From the cell containing the given text, extract its center point as [X, Y] coordinate. 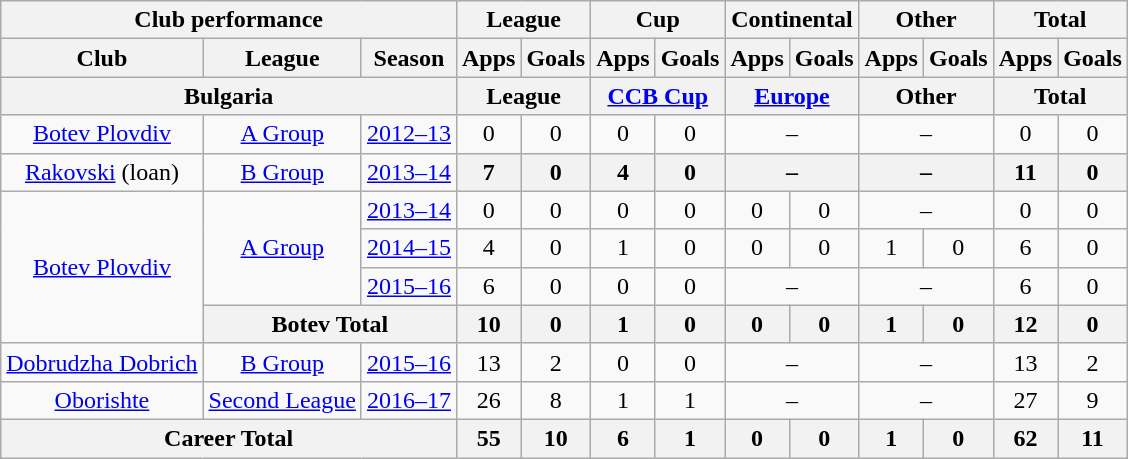
12 [1025, 324]
Cup [658, 20]
Club performance [229, 20]
62 [1025, 438]
Rakovski (loan) [102, 172]
Career Total [229, 438]
26 [488, 400]
55 [488, 438]
Europe [792, 96]
2016–17 [408, 400]
Oborishte [102, 400]
Bulgaria [229, 96]
Dobrudzha Dobrich [102, 362]
7 [488, 172]
Second League [282, 400]
9 [1093, 400]
Continental [792, 20]
Botev Total [330, 324]
27 [1025, 400]
2014–15 [408, 248]
CCB Cup [658, 96]
Season [408, 58]
8 [556, 400]
Club [102, 58]
2012–13 [408, 134]
